Extract the [X, Y] coordinate from the center of the cell holding the provided text.  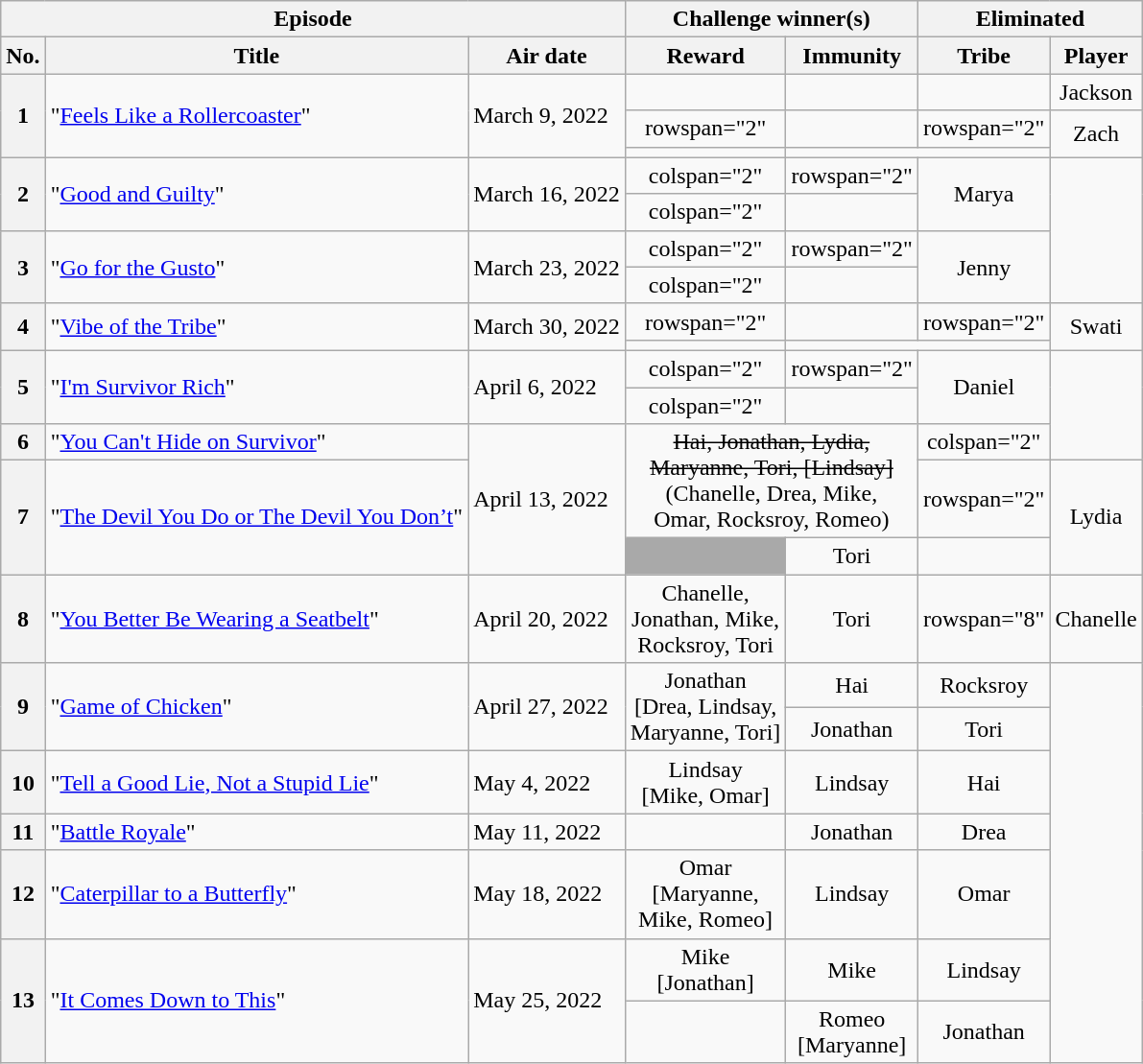
"You Can't Hide on Survivor" [256, 442]
"Vibe of the Tribe" [256, 326]
March 30, 2022 [547, 326]
"You Better Be Wearing a Seatbelt" [256, 619]
"It Comes Down to This" [256, 1001]
Jackson [1096, 92]
"Game of Chicken" [256, 707]
9 [23, 707]
March 23, 2022 [547, 267]
April 6, 2022 [547, 387]
Jonathan[Drea, Lindsay,Maryanne, Tori] [705, 707]
Chanelle [1096, 619]
Title [256, 56]
April 20, 2022 [547, 619]
rowspan="8" [984, 619]
Zach [1096, 134]
Eliminated [1030, 19]
May 25, 2022 [547, 1001]
Lindsay[Mike, Omar] [705, 783]
May 11, 2022 [547, 832]
April 27, 2022 [547, 707]
"I'm Survivor Rich" [256, 387]
No. [23, 56]
Immunity [852, 56]
Tribe [984, 56]
"Good and Guilty" [256, 194]
Chanelle,Jonathan, Mike,Rocksroy, Tori [705, 619]
Hai, Jonathan, Lydia,Maryanne, Tori, [Lindsay](Chanelle, Drea, Mike,Omar, Rocksroy, Romeo) [772, 482]
11 [23, 832]
"Tell a Good Lie, Not a Stupid Lie" [256, 783]
4 [23, 326]
Mike[Jonathan] [705, 969]
Romeo[Maryanne] [852, 1032]
5 [23, 387]
7 [23, 518]
April 13, 2022 [547, 499]
1 [23, 115]
"The Devil You Do or The Devil You Don’t" [256, 518]
Lydia [1096, 518]
March 9, 2022 [547, 115]
12 [23, 894]
2 [23, 194]
March 16, 2022 [547, 194]
8 [23, 619]
Rocksroy [984, 685]
3 [23, 267]
May 4, 2022 [547, 783]
Jenny [984, 267]
Player [1096, 56]
"Feels Like a Rollercoaster" [256, 115]
Omar[Maryanne,Mike, Romeo] [705, 894]
"Go for the Gusto" [256, 267]
Drea [984, 832]
Daniel [984, 387]
Episode [313, 19]
Reward [705, 56]
Air date [547, 56]
Marya [984, 194]
Mike [852, 969]
"Caterpillar to a Butterfly" [256, 894]
Omar [984, 894]
6 [23, 442]
Challenge winner(s) [772, 19]
"Battle Royale" [256, 832]
May 18, 2022 [547, 894]
Swati [1096, 326]
10 [23, 783]
13 [23, 1001]
